Pinpoint the cell where the given text exists, returning its [x, y] midpoint coordinate. 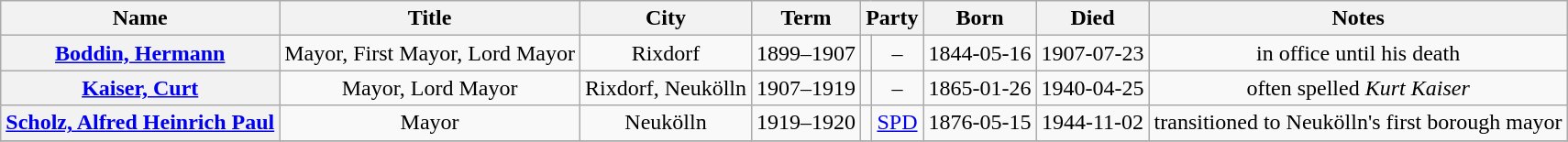
often spelled Kurt Kaiser [1358, 88]
1940-04-25 [1093, 88]
in office until his death [1358, 53]
1919–1920 [807, 123]
transitioned to Neukölln's first borough mayor [1358, 123]
1899–1907 [807, 53]
Title [430, 18]
1944-11-02 [1093, 123]
Rixdorf [666, 53]
Name [140, 18]
City [666, 18]
Born [979, 18]
Kaiser, Curt [140, 88]
1907-07-23 [1093, 53]
Mayor, First Mayor, Lord Mayor [430, 53]
1844-05-16 [979, 53]
Notes [1358, 18]
1865-01-26 [979, 88]
SPD [897, 123]
Boddin, Hermann [140, 53]
Died [1093, 18]
1907–1919 [807, 88]
Mayor [430, 123]
Term [807, 18]
Scholz, Alfred Heinrich Paul [140, 123]
Rixdorf, Neukölln [666, 88]
1876-05-15 [979, 123]
Party [892, 18]
Mayor, Lord Mayor [430, 88]
Neukölln [666, 123]
